Return the [X, Y] coordinate for the center point of the cell that contains the specified text.  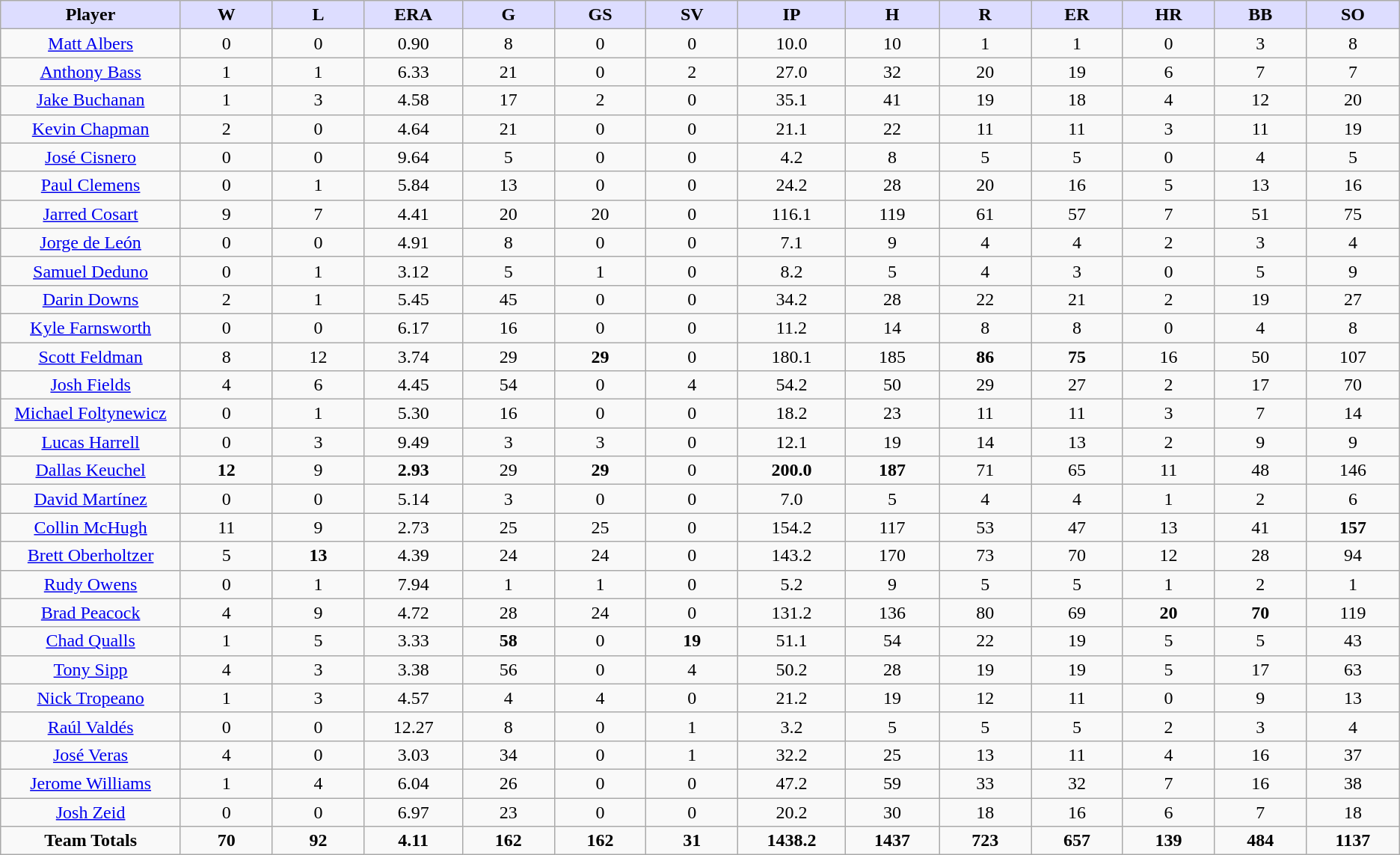
Rudy Owens [91, 584]
136 [892, 613]
Chad Qualls [91, 641]
H [892, 15]
6.17 [414, 328]
131.2 [792, 613]
5.84 [414, 186]
73 [986, 556]
657 [1077, 841]
54.2 [792, 385]
187 [892, 471]
4.58 [414, 100]
1137 [1354, 841]
143.2 [792, 556]
Anthony Bass [91, 72]
Nick Tropeano [91, 698]
12.1 [792, 442]
Brad Peacock [91, 613]
24.2 [792, 186]
L [319, 15]
27.0 [792, 72]
Team Totals [91, 841]
59 [892, 783]
51 [1261, 214]
45 [509, 299]
139 [1168, 841]
116.1 [792, 214]
56 [509, 669]
86 [986, 357]
37 [1354, 755]
71 [986, 471]
GS [600, 15]
63 [1354, 669]
4.72 [414, 613]
R [986, 15]
6.04 [414, 783]
ERA [414, 15]
3.74 [414, 357]
34 [509, 755]
HR [1168, 15]
18.2 [792, 414]
2.93 [414, 471]
146 [1354, 471]
180.1 [792, 357]
69 [1077, 613]
W [226, 15]
8.2 [792, 271]
48 [1261, 471]
185 [892, 357]
723 [986, 841]
7.94 [414, 584]
47.2 [792, 783]
57 [1077, 214]
9.64 [414, 157]
4.64 [414, 129]
47 [1077, 527]
5.2 [792, 584]
G [509, 15]
5.30 [414, 414]
21.2 [792, 698]
35.1 [792, 100]
10.0 [792, 43]
21.1 [792, 129]
12.27 [414, 726]
2.73 [414, 527]
ER [1077, 15]
4.41 [414, 214]
4.2 [792, 157]
3.38 [414, 669]
Jorge de León [91, 242]
4.39 [414, 556]
3.12 [414, 271]
David Martínez [91, 499]
32.2 [792, 755]
Player [91, 15]
6.97 [414, 812]
61 [986, 214]
33 [986, 783]
Kevin Chapman [91, 129]
Michael Foltynewicz [91, 414]
Jerome Williams [91, 783]
7.0 [792, 499]
4.45 [414, 385]
Raúl Valdés [91, 726]
170 [892, 556]
80 [986, 613]
11.2 [792, 328]
SO [1354, 15]
7.1 [792, 242]
0.90 [414, 43]
Scott Feldman [91, 357]
Samuel Deduno [91, 271]
53 [986, 527]
31 [693, 841]
Lucas Harrell [91, 442]
94 [1354, 556]
1438.2 [792, 841]
65 [1077, 471]
6.33 [414, 72]
107 [1354, 357]
5.14 [414, 499]
1437 [892, 841]
José Veras [91, 755]
50.2 [792, 669]
43 [1354, 641]
5.45 [414, 299]
José Cisnero [91, 157]
4.11 [414, 841]
3.2 [792, 726]
10 [892, 43]
38 [1354, 783]
3.33 [414, 641]
4.57 [414, 698]
34.2 [792, 299]
Josh Zeid [91, 812]
200.0 [792, 471]
157 [1354, 527]
484 [1261, 841]
26 [509, 783]
Collin McHugh [91, 527]
Paul Clemens [91, 186]
Dallas Keuchel [91, 471]
Josh Fields [91, 385]
117 [892, 527]
Darin Downs [91, 299]
4.91 [414, 242]
51.1 [792, 641]
30 [892, 812]
58 [509, 641]
9.49 [414, 442]
Brett Oberholtzer [91, 556]
Tony Sipp [91, 669]
IP [792, 15]
Kyle Farnsworth [91, 328]
Matt Albers [91, 43]
154.2 [792, 527]
Jarred Cosart [91, 214]
BB [1261, 15]
20.2 [792, 812]
92 [319, 841]
3.03 [414, 755]
Jake Buchanan [91, 100]
SV [693, 15]
